Scan for the cell matching the given text and deliver its [X, Y] coordinate at center. 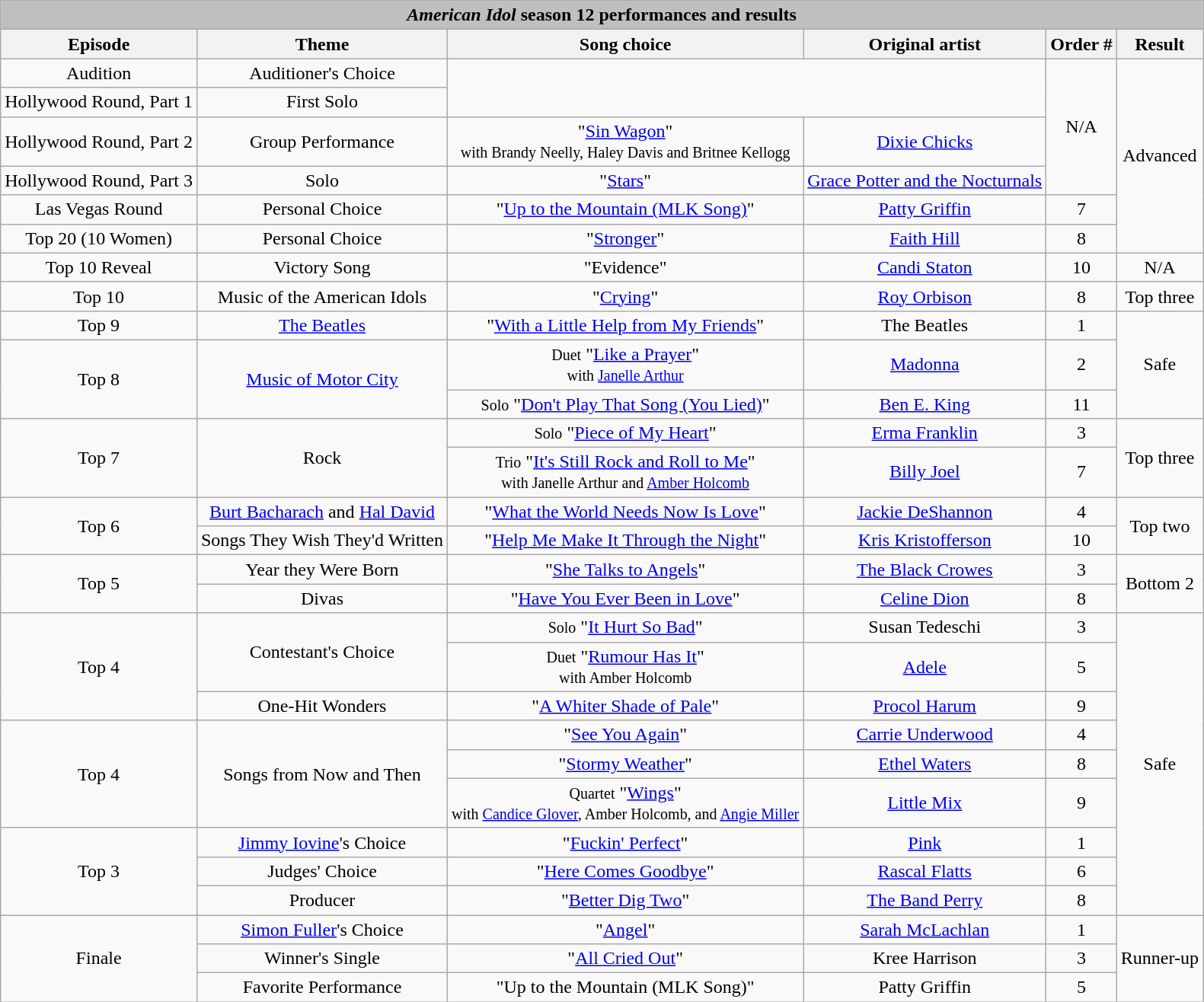
Little Mix [925, 803]
Result [1159, 44]
Music of the American Idols [321, 296]
Billy Joel [925, 472]
"Stronger" [626, 238]
"Evidence" [626, 267]
Top 6 [99, 526]
Runner-up [1159, 959]
"Crying" [626, 296]
Victory Song [321, 267]
"She Talks to Angels" [626, 570]
Sarah McLachlan [925, 930]
Top two [1159, 526]
Solo "Don't Play That Song (You Lied)" [626, 404]
Carrie Underwood [925, 735]
Pink [925, 842]
Rock [321, 458]
Grace Potter and the Nocturnals [925, 180]
Bottom 2 [1159, 584]
Jackie DeShannon [925, 512]
Ethel Waters [925, 764]
Candi Staton [925, 267]
Hollywood Round, Part 2 [99, 142]
Solo "Piece of My Heart" [626, 433]
Solo [321, 180]
Theme [321, 44]
Solo "It Hurt So Bad" [626, 627]
Hollywood Round, Part 3 [99, 180]
Rascal Flatts [925, 871]
Simon Fuller's Choice [321, 930]
"Fuckin' Perfect" [626, 842]
Faith Hill [925, 238]
Madonna [925, 364]
"Help Me Make It Through the Night" [626, 541]
Songs They Wish They'd Written [321, 541]
Erma Franklin [925, 433]
Favorite Performance [321, 988]
"Stormy Weather" [626, 764]
Duet "Like a Prayer" with Janelle Arthur [626, 364]
Auditioner's Choice [321, 73]
Burt Bacharach and Hal David [321, 512]
"What the World Needs Now Is Love" [626, 512]
2 [1081, 364]
Year they Were Born [321, 570]
Finale [99, 959]
"Here Comes Goodbye" [626, 871]
Music of Motor City [321, 379]
Celine Dion [925, 598]
Judges' Choice [321, 871]
Order # [1081, 44]
Top 10 [99, 296]
Song choice [626, 44]
"See You Again" [626, 735]
The Black Crowes [925, 570]
"Angel" [626, 930]
Procol Harum [925, 706]
Ben E. King [925, 404]
One-Hit Wonders [321, 706]
Las Vegas Round [99, 209]
American Idol season 12 performances and results [602, 15]
Top 5 [99, 584]
"Have You Ever Been in Love" [626, 598]
Top 9 [99, 325]
Top 7 [99, 458]
The Band Perry [925, 900]
Dixie Chicks [925, 142]
"With a Little Help from My Friends" [626, 325]
"Stars" [626, 180]
Jimmy Iovine's Choice [321, 842]
Top 10 Reveal [99, 267]
Trio "It's Still Rock and Roll to Me" with Janelle Arthur and Amber Holcomb [626, 472]
Producer [321, 900]
Susan Tedeschi [925, 627]
Winner's Single [321, 959]
Hollywood Round, Part 1 [99, 102]
"All Cried Out" [626, 959]
First Solo [321, 102]
11 [1081, 404]
Top 3 [99, 871]
Songs from Now and Then [321, 774]
Original artist [925, 44]
Audition [99, 73]
Duet "Rumour Has It" with Amber Holcomb [626, 667]
Adele [925, 667]
Group Performance [321, 142]
"Better Dig Two" [626, 900]
Quartet "Wings" with Candice Glover, Amber Holcomb, and Angie Miller [626, 803]
Divas [321, 598]
6 [1081, 871]
Top 20 (10 Women) [99, 238]
Contestant's Choice [321, 652]
Kree Harrison [925, 959]
Kris Kristofferson [925, 541]
"A Whiter Shade of Pale" [626, 706]
Roy Orbison [925, 296]
Episode [99, 44]
Advanced [1159, 155]
"Sin Wagon" with Brandy Neelly, Haley Davis and Britnee Kellogg [626, 142]
Top 8 [99, 379]
